Locate the cell with the specified text and output its [X, Y] center coordinate. 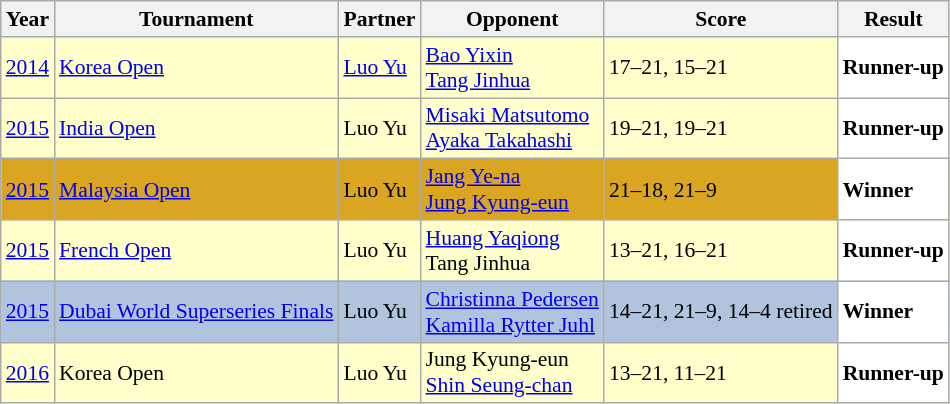
Opponent [512, 19]
Tournament [196, 19]
India Open [196, 128]
Dubai World Superseries Finals [196, 312]
Score [721, 19]
17–21, 15–21 [721, 68]
Bao Yixin Tang Jinhua [512, 68]
Huang Yaqiong Tang Jinhua [512, 250]
Malaysia Open [196, 190]
French Open [196, 250]
Misaki Matsutomo Ayaka Takahashi [512, 128]
21–18, 21–9 [721, 190]
19–21, 19–21 [721, 128]
Jang Ye-na Jung Kyung-eun [512, 190]
13–21, 16–21 [721, 250]
2016 [28, 372]
Jung Kyung-eun Shin Seung-chan [512, 372]
Partner [379, 19]
13–21, 11–21 [721, 372]
Year [28, 19]
Result [894, 19]
2014 [28, 68]
14–21, 21–9, 14–4 retired [721, 312]
Christinna Pedersen Kamilla Rytter Juhl [512, 312]
